From the cell containing the given text, extract its center point as (X, Y) coordinate. 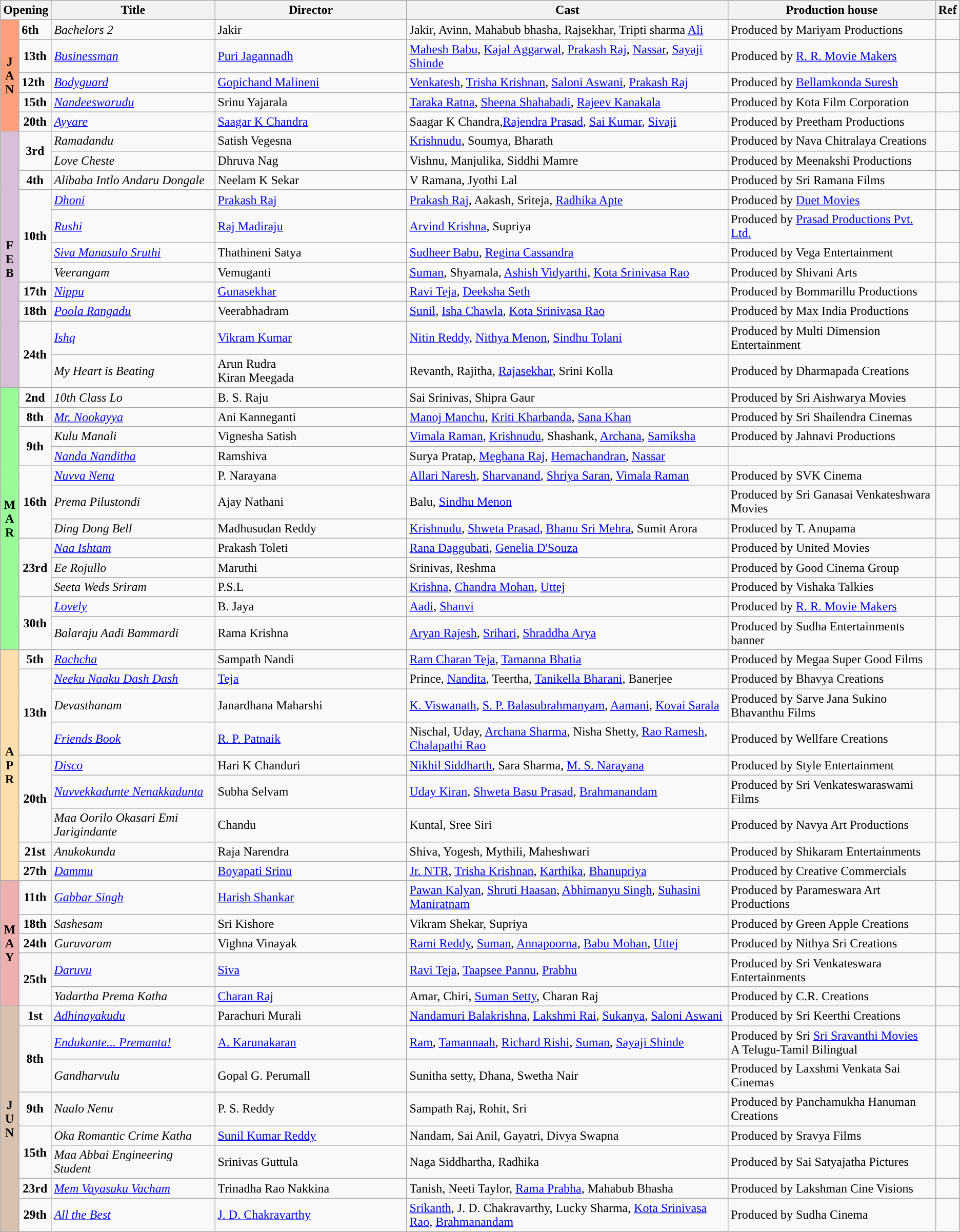
Puri Jagannadh (311, 56)
My Heart is Beating (133, 371)
Oka Romantic Crime Katha (133, 1136)
Siva (311, 969)
Produced by Nithya Sri Creations (832, 943)
Rushi (133, 226)
Kuntal, Sree Siri (567, 825)
16th (35, 502)
Produced by T. Anupama (832, 528)
Nischal, Uday, Archana Sharma, Nisha Shetty, Rao Ramesh, Chalapathi Rao (567, 739)
5th (35, 660)
Devasthanam (133, 706)
6th (35, 30)
Produced by Duet Movies (832, 200)
Srinu Yajarala (311, 102)
Produced by Sravya Films (832, 1136)
Harish Shankar (311, 898)
Dammu (133, 871)
Tanish, Neeti Taylor, Rama Prabha, Mahabub Bhasha (567, 1188)
Taraka Ratna, Sheena Shahabadi, Rajeev Kanakala (567, 102)
Yadartha Prema Katha (133, 996)
Ee Rojullo (133, 567)
Produced by Sri Ramana Films (832, 180)
Ravi Teja, Deeksha Seth (567, 292)
Jakir, Avinn, Mahabub bhasha, Rajsekhar, Tripti sharma Ali (567, 30)
A. Karunakaran (311, 1042)
Hari K Chanduri (311, 765)
Aadi, Shanvi (567, 606)
Ishq (133, 337)
Neeku Naaku Dash Dash (133, 679)
Produced by Good Cinema Group (832, 567)
Produced by Sri Keerthi Creations (832, 1016)
Naga Siddhartha, Radhika (567, 1162)
Ravi Teja, Taapsee Pannu, Prabhu (567, 969)
Produced by Parameswara Art Productions (832, 898)
Nuvvekkadunte Nenakkadunta (133, 792)
Parachuri Murali (311, 1016)
Ref (948, 10)
R. P. Patnaik (311, 739)
Produced by Sri Aishwarya Movies (832, 398)
11th (35, 898)
Charan Raj (311, 996)
Arvind Krishna, Supriya (567, 226)
Sunitha setty, Dhana, Swetha Nair (567, 1076)
Gopal G. Perumall (311, 1076)
29th (35, 1215)
Suman, Shyamala, Ashish Vidyarthi, Kota Srinivasa Rao (567, 272)
Vikram Shekar, Supriya (567, 924)
Nippu (133, 292)
Produced by Sarve Jana Sukino Bhavanthu Films (832, 706)
10th (35, 236)
Ram, Tamannaah, Richard Rishi, Suman, Sayaji Shinde (567, 1042)
J. D. Chakravarthy (311, 1215)
Alibaba Intlo Andaru Dongale (133, 180)
Satish Vegesna (311, 141)
Veerabhadram (311, 311)
25th (35, 980)
Trinadha Rao Nakkina (311, 1188)
Bachelors 2 (133, 30)
Balu, Sindhu Menon (567, 502)
Naa Ishtam (133, 548)
Rachcha (133, 660)
Dhoni (133, 200)
Sampath Nandi (311, 660)
Vimala Raman, Krishnudu, Shashank, Archana, Samiksha (567, 436)
Disco (133, 765)
Prema Pilustondi (133, 502)
Nikhil Siddharth, Sara Sharma, M. S. Narayana (567, 765)
27th (35, 871)
Produced by Dharmapada Creations (832, 371)
Produced by Megaa Super Good Films (832, 660)
Mem Vayasuku Vacham (133, 1188)
Shiva, Yogesh, Mythili, Maheshwari (567, 851)
1st (35, 1016)
Ding Dong Bell (133, 528)
Ramshiva (311, 456)
Ayyare (133, 122)
Nandeeswarudu (133, 102)
Produced by Creative Commercials (832, 871)
Maa Abbai Engineering Student (133, 1162)
Rami Reddy, Suman, Annapoorna, Babu Mohan, Uttej (567, 943)
Production house (832, 10)
APR (10, 765)
Sunil Kumar Reddy (311, 1136)
12th (35, 83)
Produced by Nava Chitralaya Creations (832, 141)
Vignesha Satish (311, 436)
Sudheer Babu, Regina Cassandra (567, 252)
Cast (567, 10)
Prakash Raj (311, 200)
Veerangam (133, 272)
Friends Book (133, 739)
Sashesam (133, 924)
Subha Selvam (311, 792)
B. Jaya (311, 606)
Prakash Toleti (311, 548)
JAN (10, 76)
Balaraju Aadi Bammardi (133, 633)
Krishna, Chandra Mohan, Uttej (567, 587)
Produced by Sudha Entertainments banner (832, 633)
Sri Kishore (311, 924)
3rd (35, 151)
Produced by Bellamkonda Suresh (832, 83)
Saagar K Chandra,Rajendra Prasad, Sai Kumar, Sivaji (567, 122)
Bodyguard (133, 83)
Vemuganti (311, 272)
Produced by Sai Satyajatha Pictures (832, 1162)
Dhruva Nag (311, 161)
Produced by Multi Dimension Entertainment (832, 337)
Director (311, 10)
Sai Srinivas, Shipra Gaur (567, 398)
Jakir (311, 30)
Venkatesh, Trisha Krishnan, Saloni Aswani, Prakash Raj (567, 83)
Boyapati Srinu (311, 871)
Sunil, Isha Chawla, Kota Srinivasa Rao (567, 311)
Produced by Prasad Productions Pvt. Ltd. (832, 226)
Produced by Wellfare Creations (832, 739)
Sampath Raj, Rohit, Sri (567, 1109)
Produced by Lakshman Cine Visions (832, 1188)
Naalo Nenu (133, 1109)
Produced by Shikaram Entertainments (832, 851)
Produced by Preetham Productions (832, 122)
Revanth, Rajitha, Rajasekhar, Srini Kolla (567, 371)
2nd (35, 398)
4th (35, 180)
Amar, Chiri, Suman Setty, Charan Raj (567, 996)
Guruvaram (133, 943)
Produced by Laxshmi Venkata Sai Cinemas (832, 1076)
Produced by Sri Venkateswara Entertainments (832, 969)
Produced by Bhavya Creations (832, 679)
Produced by Max India Productions (832, 311)
Srinivas, Reshma (567, 567)
Srikanth, J. D. Chakravarthy, Lucky Sharma, Kota Srinivasa Rao, Brahmanandam (567, 1215)
Produced by Bommarillu Productions (832, 292)
Kulu Manali (133, 436)
Chandu (311, 825)
Rana Daggubati, Genelia D'Souza (567, 548)
17th (35, 292)
V Ramana, Jyothi Lal (567, 180)
Produced by SVK Cinema (832, 475)
Srinivas Guttula (311, 1162)
Prince, Nandita, Teertha, Tanikella Bharani, Banerjee (567, 679)
Nandamuri Balakrishna, Lakshmi Rai, Sukanya, Saloni Aswani (567, 1016)
Maruthi (311, 567)
Madhusudan Reddy (311, 528)
30th (35, 623)
MAY (10, 943)
Vishnu, Manjulika, Siddhi Mamre (567, 161)
Title (133, 10)
Produced by Kota Film Corporation (832, 102)
Prakash Raj, Aakash, Sriteja, Radhika Apte (567, 200)
Endukante... Premanta! (133, 1042)
Gandharvulu (133, 1076)
Businessman (133, 56)
Produced by Jahnavi Productions (832, 436)
Produced by C.R. Creations (832, 996)
Produced by United Movies (832, 548)
Produced by Sudha Cinema (832, 1215)
Raja Narendra (311, 851)
Pawan Kalyan, Shruti Haasan, Abhimanyu Singh, Suhasini Maniratnam (567, 898)
21st (35, 851)
Krishnudu, Shweta Prasad, Bhanu Sri Mehra, Sumit Arora (567, 528)
Ramadandu (133, 141)
Thathineni Satya (311, 252)
Mahesh Babu, Kajal Aggarwal, Prakash Raj, Nassar, Sayaji Shinde (567, 56)
Vighna Vinayak (311, 943)
Produced by Vishaka Talkies (832, 587)
Adhinayakudu (133, 1016)
Produced by Panchamukha Hanuman Creations (832, 1109)
P. S. Reddy (311, 1109)
Mr. Nookayya (133, 417)
10th Class Lo (133, 398)
Produced by Mariyam Productions (832, 30)
Produced by Sri Sri Sravanthi MoviesA Telugu-Tamil Bilingual (832, 1042)
FEB (10, 260)
Vikram Kumar (311, 337)
Gopichand Malineni (311, 83)
P.S.L (311, 587)
Produced by Vega Entertainment (832, 252)
Produced by Sri Shailendra Cinemas (832, 417)
Gabbar Singh (133, 898)
MAR (10, 519)
Daruvu (133, 969)
Saagar K Chandra (311, 122)
Produced by Green Apple Creations (832, 924)
Nandam, Sai Anil, Gayatri, Divya Swapna (567, 1136)
Aryan Rajesh, Srihari, Shraddha Arya (567, 633)
Nuvva Nena (133, 475)
Krishnudu, Soumya, Bharath (567, 141)
Lovely (133, 606)
K. Viswanath, S. P. Balasubrahmanyam, Aamani, Kovai Sarala (567, 706)
Produced by Sri Ganasai Venkateshwara Movies (832, 502)
Nanda Nanditha (133, 456)
Neelam K Sekar (311, 180)
Opening (26, 10)
Produced by Shivani Arts (832, 272)
Manoj Manchu, Kriti Kharbanda, Sana Khan (567, 417)
Uday Kiran, Shweta Basu Prasad, Brahmanandam (567, 792)
Ajay Nathani (311, 502)
Ani Kanneganti (311, 417)
Allari Naresh, Sharvanand, Shriya Saran, Vimala Raman (567, 475)
Surya Pratap, Meghana Raj, Hemachandran, Nassar (567, 456)
Produced by Meenakshi Productions (832, 161)
Seeta Weds Sriram (133, 587)
All the Best (133, 1215)
Raj Madiraju (311, 226)
P. Narayana (311, 475)
Ram Charan Teja, Tamanna Bhatia (567, 660)
Jr. NTR, Trisha Krishnan, Karthika, Bhanupriya (567, 871)
B. S. Raju (311, 398)
Produced by Style Entertainment (832, 765)
Poola Rangadu (133, 311)
Produced by Navya Art Productions (832, 825)
Love Cheste (133, 161)
Anukokunda (133, 851)
Nitin Reddy, Nithya Menon, Sindhu Tolani (567, 337)
Gunasekhar (311, 292)
Produced by Sri Venkateswaraswami Films (832, 792)
Janardhana Maharshi (311, 706)
Siva Manasulo Sruthi (133, 252)
JUN (10, 1119)
Maa Oorilo Okasari Emi Jarigindante (133, 825)
Arun RudraKiran Meegada (311, 371)
Teja (311, 679)
Rama Krishna (311, 633)
